Detect which cell encompasses the target text, then output its (x, y) center coordinate. 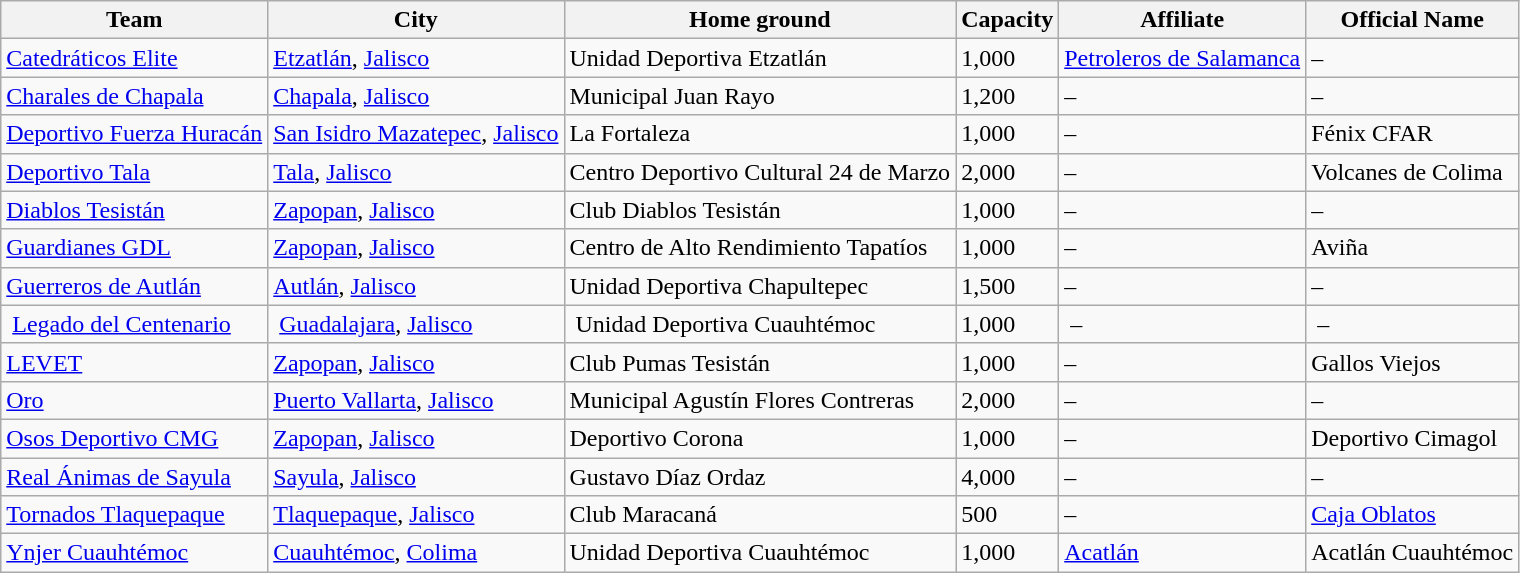
Deportivo Corona (760, 438)
Gustavo Díaz Ordaz (760, 477)
Aviña (1412, 248)
Sayula, Jalisco (416, 477)
Acatlán (1182, 553)
Chapala, Jalisco (416, 96)
4,000 (1008, 477)
Affiliate (1182, 20)
Caja Oblatos (1412, 515)
Centro de Alto Rendimiento Tapatíos (760, 248)
Tala, Jalisco (416, 172)
Oro (134, 400)
Club Pumas Tesistán (760, 362)
Unidad Deportiva Etzatlán (760, 58)
Diablos Tesistán (134, 210)
Deportivo Fuerza Huracán (134, 134)
Catedráticos Elite (134, 58)
Team (134, 20)
Etzatlán, Jalisco (416, 58)
Tlaquepaque, Jalisco (416, 515)
Gallos Viejos (1412, 362)
Club Diablos Tesistán (760, 210)
Real Ánimas de Sayula (134, 477)
Guadalajara, Jalisco (416, 324)
500 (1008, 515)
1,200 (1008, 96)
Guerreros de Autlán (134, 286)
LEVET (134, 362)
Petroleros de Salamanca (1182, 58)
Home ground (760, 20)
Guardianes GDL (134, 248)
Deportivo Tala (134, 172)
Club Maracaná (760, 515)
Cuauhtémoc, Colima (416, 553)
Legado del Centenario (134, 324)
Deportivo Cimagol (1412, 438)
San Isidro Mazatepec, Jalisco (416, 134)
Volcanes de Colima (1412, 172)
Autlán, Jalisco (416, 286)
Acatlán Cuauhtémoc (1412, 553)
Unidad Deportiva Chapultepec (760, 286)
Ynjer Cuauhtémoc (134, 553)
City (416, 20)
Puerto Vallarta, Jalisco (416, 400)
Municipal Agustín Flores Contreras (760, 400)
Fénix CFAR (1412, 134)
Capacity (1008, 20)
Osos Deportivo CMG (134, 438)
Tornados Tlaquepaque (134, 515)
Charales de Chapala (134, 96)
Centro Deportivo Cultural 24 de Marzo (760, 172)
Municipal Juan Rayo (760, 96)
Official Name (1412, 20)
1,500 (1008, 286)
La Fortaleza (760, 134)
